Locate the cell with the specified text and output its [x, y] center coordinate. 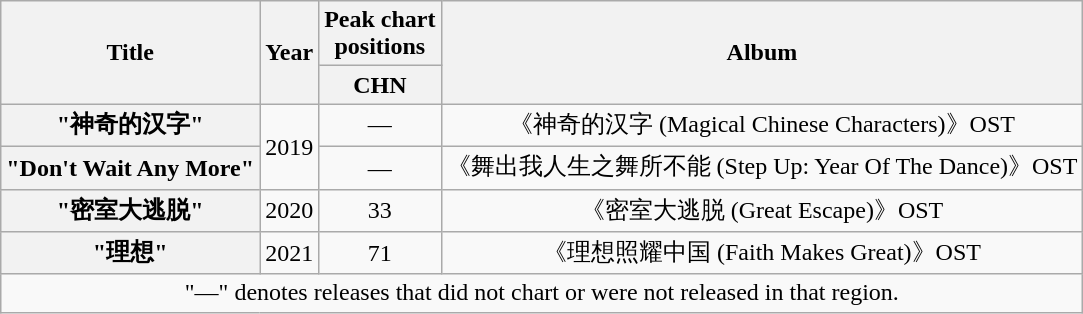
"神奇的汉字" [130, 126]
Year [290, 52]
33 [380, 210]
71 [380, 254]
"Don't Wait Any More" [130, 168]
2019 [290, 146]
"—" denotes releases that did not chart or were not released in that region. [542, 293]
Album [762, 52]
《舞出我人生之舞所不能 (Step Up: Year Of The Dance)》OST [762, 168]
《神奇的汉字 (Magical Chinese Characters)》OST [762, 126]
CHN [380, 85]
"理想" [130, 254]
2020 [290, 210]
"密室大逃脱" [130, 210]
《密室大逃脱 (Great Escape)》OST [762, 210]
2021 [290, 254]
《理想照耀中国 (Faith Makes Great)》OST [762, 254]
Title [130, 52]
Peak chart positions [380, 34]
